From the cell containing the given text, extract its center point as (x, y) coordinate. 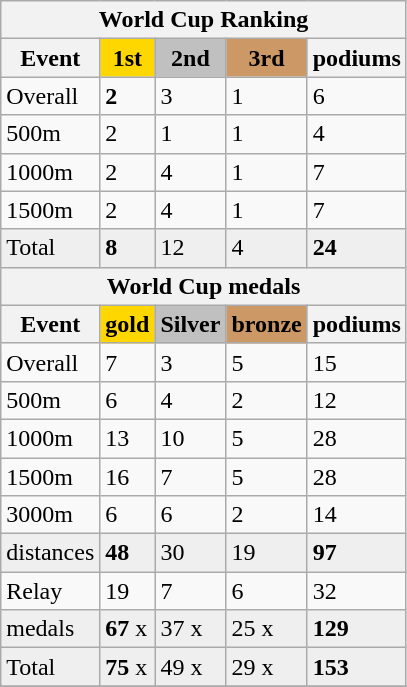
97 (356, 553)
2nd (190, 58)
37 x (190, 629)
129 (356, 629)
15 (356, 362)
3rd (266, 58)
13 (128, 438)
8 (128, 248)
67 x (128, 629)
32 (356, 591)
49 x (190, 667)
medals (50, 629)
Relay (50, 591)
bronze (266, 324)
1st (128, 58)
World Cup Ranking (204, 20)
153 (356, 667)
Silver (190, 324)
3000m (50, 515)
10 (190, 438)
World Cup medals (204, 286)
48 (128, 553)
25 x (266, 629)
75 x (128, 667)
29 x (266, 667)
16 (128, 477)
gold (128, 324)
14 (356, 515)
24 (356, 248)
30 (190, 553)
distances (50, 553)
